Detect which cell encompasses the target text, then output its (x, y) center coordinate. 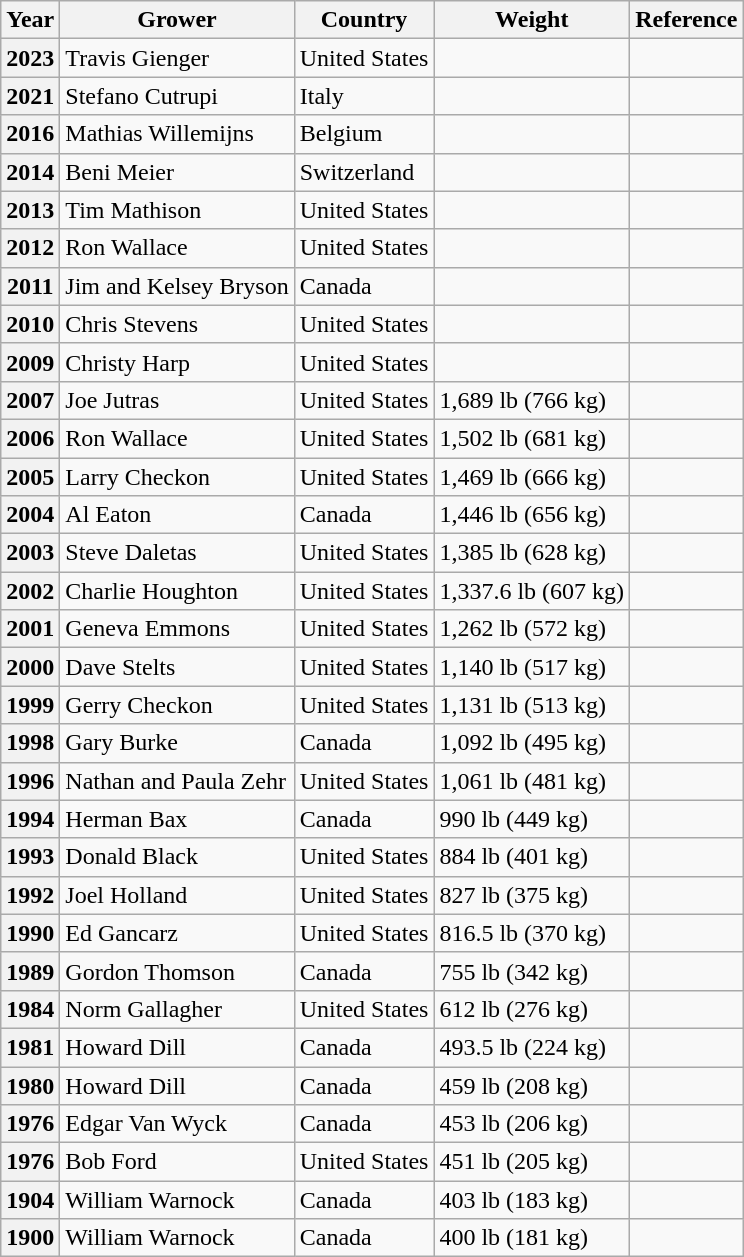
1,140 lb (517 kg) (532, 667)
Tim Mathison (177, 210)
2009 (30, 362)
Larry Checkon (177, 477)
Belgium (364, 134)
400 lb (181 kg) (532, 1238)
Charlie Houghton (177, 591)
2010 (30, 324)
Dave Stelts (177, 667)
1,502 lb (681 kg) (532, 438)
1,061 lb (481 kg) (532, 781)
Steve Daletas (177, 553)
1,689 lb (766 kg) (532, 400)
Nathan and Paula Zehr (177, 781)
Country (364, 20)
2004 (30, 515)
2021 (30, 96)
2014 (30, 172)
Grower (177, 20)
Gerry Checkon (177, 705)
Christy Harp (177, 362)
Jim and Kelsey Bryson (177, 286)
1990 (30, 933)
1,469 lb (666 kg) (532, 477)
2011 (30, 286)
1904 (30, 1200)
1981 (30, 1047)
884 lb (401 kg) (532, 857)
Weight (532, 20)
1,337.6 lb (607 kg) (532, 591)
Italy (364, 96)
1,131 lb (513 kg) (532, 705)
Year (30, 20)
1993 (30, 857)
816.5 lb (370 kg) (532, 933)
451 lb (205 kg) (532, 1162)
Al Eaton (177, 515)
1989 (30, 971)
493.5 lb (224 kg) (532, 1047)
Gordon Thomson (177, 971)
Norm Gallagher (177, 1009)
1,385 lb (628 kg) (532, 553)
Chris Stevens (177, 324)
1998 (30, 743)
1996 (30, 781)
403 lb (183 kg) (532, 1200)
1,262 lb (572 kg) (532, 629)
827 lb (375 kg) (532, 895)
Herman Bax (177, 819)
Geneva Emmons (177, 629)
Travis Gienger (177, 58)
Ed Gancarz (177, 933)
459 lb (208 kg) (532, 1085)
1999 (30, 705)
612 lb (276 kg) (532, 1009)
Mathias Willemijns (177, 134)
2001 (30, 629)
1,092 lb (495 kg) (532, 743)
1984 (30, 1009)
2005 (30, 477)
Joel Holland (177, 895)
990 lb (449 kg) (532, 819)
Gary Burke (177, 743)
755 lb (342 kg) (532, 971)
Switzerland (364, 172)
2007 (30, 400)
1900 (30, 1238)
2000 (30, 667)
1980 (30, 1085)
2012 (30, 248)
1992 (30, 895)
Joe Jutras (177, 400)
2023 (30, 58)
1994 (30, 819)
2003 (30, 553)
1,446 lb (656 kg) (532, 515)
2002 (30, 591)
Beni Meier (177, 172)
Bob Ford (177, 1162)
Edgar Van Wyck (177, 1124)
Reference (686, 20)
2013 (30, 210)
2016 (30, 134)
2006 (30, 438)
Donald Black (177, 857)
Stefano Cutrupi (177, 96)
453 lb (206 kg) (532, 1124)
